Locate the cell with the specified text and output its [x, y] center coordinate. 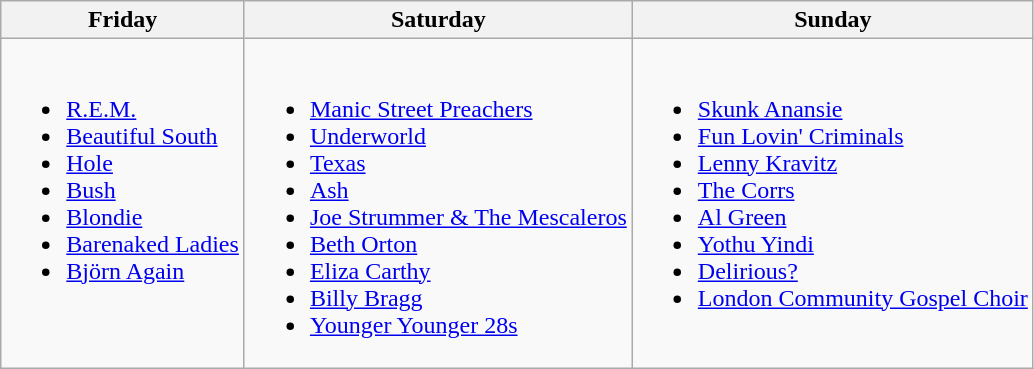
Saturday [438, 20]
Sunday [832, 20]
Skunk AnansieFun Lovin' CriminalsLenny KravitzThe CorrsAl GreenYothu YindiDelirious?London Community Gospel Choir [832, 204]
Manic Street PreachersUnderworldTexasAshJoe Strummer & The MescalerosBeth OrtonEliza CarthyBilly BraggYounger Younger 28s [438, 204]
R.E.M.Beautiful SouthHoleBushBlondieBarenaked LadiesBjörn Again [123, 204]
Friday [123, 20]
